For the text-containing cell, return its midpoint in [x, y] coordinate format. 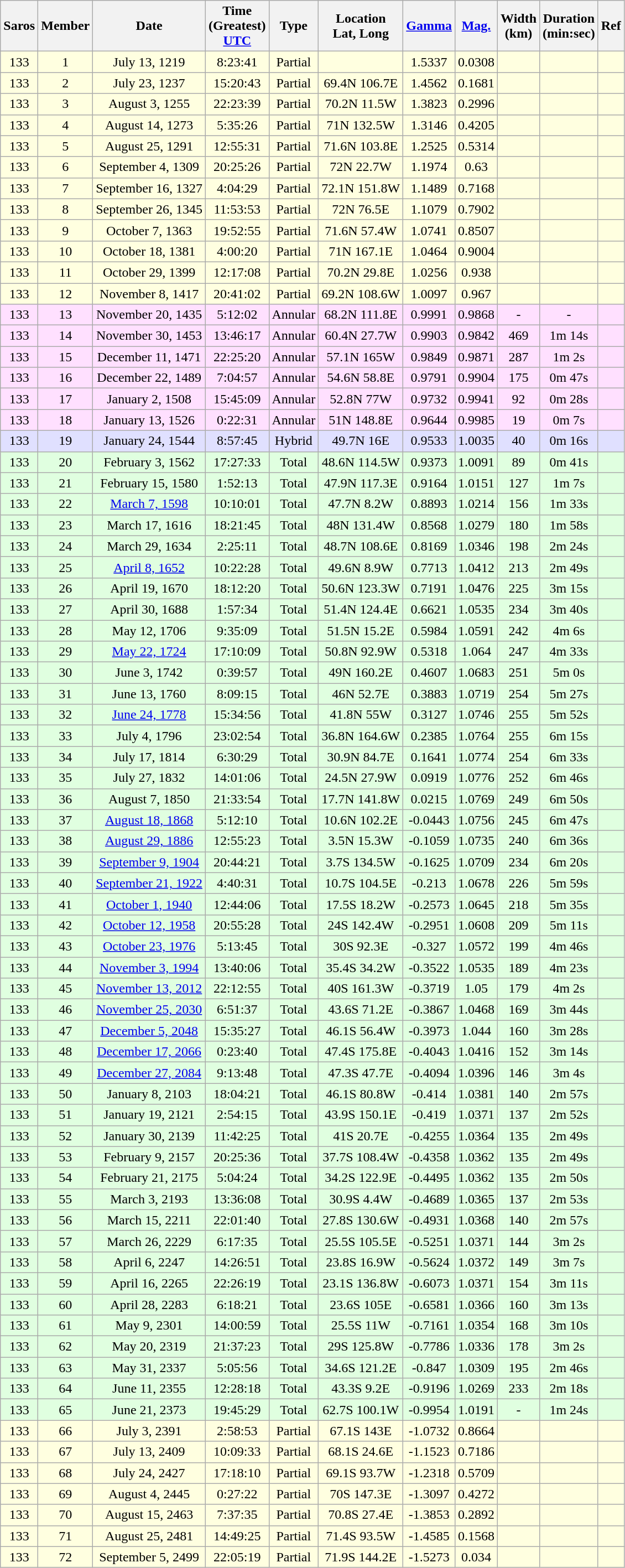
March 17, 1616 [149, 525]
22:25:20 [237, 357]
-1.1523 [429, 1452]
6 [65, 167]
2m 50s [569, 1178]
2 [65, 83]
August 7, 1850 [149, 799]
18:12:20 [237, 588]
-0.6581 [429, 1304]
Duration(min:sec) [569, 26]
4m 46s [569, 946]
-0.3867 [429, 1010]
10.6N 102.2E [361, 820]
5:12:10 [237, 820]
0.8507 [476, 230]
May 31, 2337 [149, 1368]
Type [294, 26]
252 [519, 778]
LocationLat, Long [361, 26]
67.1S 143E [361, 1431]
38 [65, 841]
27 [65, 609]
154 [519, 1283]
October 7, 1363 [149, 230]
51 [65, 1115]
11:53:53 [237, 209]
46.1S 80.8W [361, 1094]
0m 41s [569, 462]
22:23:39 [237, 104]
57.1N 165W [361, 357]
21:37:23 [237, 1347]
March 29, 1634 [149, 546]
25 [65, 567]
168 [519, 1326]
September 9, 1904 [149, 862]
December 17, 2066 [149, 1052]
65 [65, 1410]
May 9, 2301 [149, 1326]
14 [65, 336]
6m 15s [569, 736]
46 [65, 1010]
149 [519, 1262]
-1.2318 [429, 1473]
0.5318 [429, 652]
November 30, 1453 [149, 336]
68 [65, 1473]
1m 7s [569, 483]
60.4N 27.7W [361, 336]
1.5337 [429, 62]
5m 35s [569, 904]
March 3, 2193 [149, 1199]
-0.7786 [429, 1347]
4m 2s [569, 989]
54 [65, 1178]
September 26, 1345 [149, 209]
January 13, 1526 [149, 420]
July 3, 2391 [149, 1431]
6m 46s [569, 778]
1.0412 [476, 567]
-0.2573 [429, 904]
66 [65, 1431]
70 [65, 1515]
34.2S 122.9E [361, 1178]
32 [65, 715]
1m 58s [569, 525]
1.0591 [476, 630]
0.9871 [476, 357]
0.9373 [429, 462]
4m 33s [569, 652]
49.6N 8.9W [361, 567]
0.8169 [429, 546]
70.2N 11.5W [361, 104]
57 [65, 1241]
9:35:09 [237, 630]
69.4N 106.7E [361, 83]
Time(Greatest)UTC [237, 26]
49N 160.2E [361, 673]
0.9164 [429, 483]
0.9985 [476, 420]
5m 59s [569, 883]
November 25, 2030 [149, 1010]
22:12:55 [237, 989]
January 19, 2121 [149, 1115]
-0.213 [429, 883]
23 [65, 525]
179 [519, 989]
51.4N 124.4E [361, 609]
0.4272 [476, 1494]
-0.847 [429, 1368]
41.8N 55W [361, 715]
April 8, 1652 [149, 567]
January 8, 2103 [149, 1094]
0.9644 [429, 420]
1.0191 [476, 1410]
469 [519, 336]
240 [519, 841]
51.5N 15.2E [361, 630]
0.8568 [429, 525]
30.9S 4.4W [361, 1199]
-1.4585 [429, 1536]
-0.3719 [429, 989]
34.6S 121.2E [361, 1368]
68.1S 24.6E [361, 1452]
72.1N 151.8W [361, 188]
August 29, 1886 [149, 841]
5:13:45 [237, 946]
November 3, 1994 [149, 968]
October 12, 1958 [149, 925]
3m 44s [569, 1010]
-0.414 [429, 1094]
35.4S 34.2W [361, 968]
Ref [611, 26]
70.8S 27.4E [361, 1515]
February 9, 2157 [149, 1157]
43.9S 150.1E [361, 1115]
52 [65, 1136]
1.05 [476, 989]
71.6N 57.4W [361, 230]
1.0572 [476, 946]
6m 50s [569, 799]
-0.1625 [429, 862]
8:23:41 [237, 62]
22:01:40 [237, 1220]
0.9849 [429, 357]
5m 0s [569, 673]
5:05:56 [237, 1368]
71N 167.1E [361, 251]
35 [65, 778]
225 [519, 588]
11 [65, 272]
July 24, 2427 [149, 1473]
April 30, 1688 [149, 609]
33 [65, 736]
0:23:40 [237, 1052]
May 12, 1706 [149, 630]
17:27:33 [237, 462]
June 13, 1760 [149, 694]
May 20, 2319 [149, 1347]
48N 131.4W [361, 525]
1.0776 [476, 778]
1.2525 [429, 146]
178 [519, 1347]
March 26, 2229 [149, 1241]
1.0346 [476, 546]
21:33:54 [237, 799]
-0.0443 [429, 820]
47.4S 175.8E [361, 1052]
61 [65, 1326]
3 [65, 104]
1.0741 [429, 230]
37.7S 108.4W [361, 1157]
-0.419 [429, 1115]
6m 20s [569, 862]
0.9842 [476, 336]
23:02:54 [237, 736]
46N 52.7E [361, 694]
February 21, 2175 [149, 1178]
0.3883 [429, 694]
36 [65, 799]
19:52:55 [237, 230]
0.8893 [429, 504]
50.8N 92.9W [361, 652]
2m 18s [569, 1389]
1.0756 [476, 820]
0.9791 [429, 378]
13:40:06 [237, 968]
30S 92.3E [361, 946]
89 [519, 462]
0:27:22 [237, 1494]
71.6N 103.8E [361, 146]
February 3, 1562 [149, 462]
Saros [19, 26]
-0.6073 [429, 1283]
16 [65, 378]
71.4S 93.5W [361, 1536]
17.7N 141.8W [361, 799]
1.064 [476, 652]
54.6N 58.8E [361, 378]
0.0919 [429, 778]
February 15, 1580 [149, 483]
1.0764 [476, 736]
127 [519, 483]
1:57:34 [237, 609]
144 [519, 1241]
2m 24s [569, 546]
6m 47s [569, 820]
4:00:20 [237, 251]
0.9991 [429, 315]
3m 28s [569, 1031]
169 [519, 1010]
71 [65, 1536]
2m 46s [569, 1368]
0.967 [476, 294]
41S 20.7E [361, 1136]
50 [65, 1094]
September 5, 2499 [149, 1557]
72N 76.5E [361, 209]
12:28:18 [237, 1389]
70.2N 29.8E [361, 272]
64 [65, 1389]
June 11, 2355 [149, 1389]
40S 161.3W [361, 989]
November 13, 2012 [149, 989]
69 [65, 1494]
7 [65, 188]
1.4562 [429, 83]
23.1S 136.8W [361, 1283]
Member [65, 26]
50.6N 123.3W [361, 588]
71.9S 144.2E [361, 1557]
20:44:21 [237, 862]
1.0256 [429, 272]
-0.5251 [429, 1241]
23.8S 16.9W [361, 1262]
0.9868 [476, 315]
1.0279 [476, 525]
0.9732 [429, 399]
12 [65, 294]
2:54:15 [237, 1115]
46.1S 56.4W [361, 1031]
August 14, 1273 [149, 125]
226 [519, 883]
1.0366 [476, 1304]
-0.2951 [429, 925]
10 [65, 251]
37 [65, 820]
12:55:23 [237, 841]
0m 47s [569, 378]
April 6, 2247 [149, 1262]
-0.5624 [429, 1262]
August 3, 1255 [149, 104]
44 [65, 968]
1.0746 [476, 715]
-0.3973 [429, 1031]
December 22, 1489 [149, 378]
18:04:21 [237, 1094]
0.9004 [476, 251]
March 7, 1598 [149, 504]
52.8N 77W [361, 399]
233 [519, 1389]
1:52:13 [237, 483]
1.0151 [476, 483]
17:18:10 [237, 1473]
2:58:53 [237, 1431]
6:18:21 [237, 1304]
1.0336 [476, 1347]
146 [519, 1073]
34 [65, 757]
0.1568 [476, 1536]
0.5709 [476, 1473]
68.2N 111.8E [361, 315]
1.0774 [476, 757]
15:20:43 [237, 83]
5 [65, 146]
9:13:48 [237, 1073]
1.1489 [429, 188]
23.6S 105E [361, 1304]
18 [65, 420]
47.3S 47.7E [361, 1073]
5:35:26 [237, 125]
218 [519, 904]
0.6621 [429, 609]
July 27, 1832 [149, 778]
1.0735 [476, 841]
1.0381 [476, 1094]
3m 15s [569, 588]
59 [65, 1283]
0.034 [476, 1557]
August 25, 2481 [149, 1536]
20:41:02 [237, 294]
1m 24s [569, 1410]
0.0308 [476, 62]
1.0608 [476, 925]
3m 11s [569, 1283]
13:46:17 [237, 336]
0.9533 [429, 441]
0.4607 [429, 673]
1.0683 [476, 673]
29S 125.8W [361, 1347]
0.9941 [476, 399]
20:25:26 [237, 167]
47.7N 8.2W [361, 504]
5:04:24 [237, 1178]
3m 10s [569, 1326]
1.1974 [429, 167]
43.6S 71.2E [361, 1010]
December 5, 2048 [149, 1031]
67 [65, 1452]
249 [519, 799]
5m 27s [569, 694]
49 [65, 1073]
1.0468 [476, 1010]
Hybrid [294, 441]
4:40:31 [237, 883]
0m 28s [569, 399]
0.5984 [429, 630]
1.1079 [429, 209]
September 16, 1327 [149, 188]
August 25, 1291 [149, 146]
17.5S 18.2W [361, 904]
0:22:31 [237, 420]
May 22, 1724 [149, 652]
October 23, 1976 [149, 946]
1.0769 [476, 799]
198 [519, 546]
19:45:29 [237, 1410]
1m 2s [569, 357]
199 [519, 946]
3m 4s [569, 1073]
-0.3522 [429, 968]
Date [149, 26]
47 [65, 1031]
3m 13s [569, 1304]
0.0215 [429, 799]
48 [65, 1052]
April 16, 2265 [149, 1283]
62 [65, 1347]
20:25:36 [237, 1157]
92 [519, 399]
7:04:57 [237, 378]
31 [65, 694]
9 [65, 230]
42 [65, 925]
21 [65, 483]
8:57:45 [237, 441]
-0.9954 [429, 1410]
69.2N 108.6W [361, 294]
1.044 [476, 1031]
June 24, 1778 [149, 715]
1.0214 [476, 504]
17:10:09 [237, 652]
3.7S 134.5W [361, 862]
13 [65, 315]
14:01:06 [237, 778]
April 28, 2283 [149, 1304]
152 [519, 1052]
July 13, 1219 [149, 62]
September 21, 1922 [149, 883]
47.9N 117.3E [361, 483]
70S 147.3E [361, 1494]
189 [519, 968]
1m 14s [569, 336]
1.0269 [476, 1389]
3.5N 15.3W [361, 841]
1.0365 [476, 1199]
0.63 [476, 167]
45 [65, 989]
1.0709 [476, 862]
245 [519, 820]
August 4, 2445 [149, 1494]
209 [519, 925]
39 [65, 862]
4:04:29 [237, 188]
November 20, 1435 [149, 315]
-0.7161 [429, 1326]
15 [65, 357]
10:09:33 [237, 1452]
June 3, 1742 [149, 673]
6:17:35 [237, 1241]
8 [65, 209]
12:55:31 [237, 146]
13:36:08 [237, 1199]
Gamma [429, 26]
0m 7s [569, 420]
25.5S 105.5E [361, 1241]
6:30:29 [237, 757]
5:12:02 [237, 315]
1.0678 [476, 883]
0.3127 [429, 715]
30 [65, 673]
15:34:56 [237, 715]
22 [65, 504]
Width(km) [519, 26]
20 [65, 462]
-0.4255 [429, 1136]
-1.3097 [429, 1494]
24S 142.4W [361, 925]
-0.4495 [429, 1178]
63 [65, 1368]
-0.4931 [429, 1220]
3m 40s [569, 609]
30.9N 84.7E [361, 757]
-0.327 [429, 946]
-0.4358 [429, 1157]
1.0372 [476, 1262]
-1.3853 [429, 1515]
27.8S 130.6W [361, 1220]
1.0354 [476, 1326]
48.6N 114.5W [361, 462]
48.7N 108.6E [361, 546]
71N 132.5W [361, 125]
22:05:19 [237, 1557]
March 15, 2211 [149, 1220]
4 [65, 125]
56 [65, 1220]
24.5N 27.9W [361, 778]
3m 7s [569, 1262]
0.938 [476, 272]
October 29, 1399 [149, 272]
5m 52s [569, 715]
14:49:25 [237, 1536]
5m 11s [569, 925]
4m 23s [569, 968]
72 [65, 1557]
195 [519, 1368]
69.1S 93.7W [361, 1473]
November 8, 1417 [149, 294]
August 15, 2463 [149, 1515]
58 [65, 1262]
0m 16s [569, 441]
62.7S 100.1W [361, 1410]
49.7N 16E [361, 441]
26 [65, 588]
0.1681 [476, 83]
0.2385 [429, 736]
15:45:09 [237, 399]
1.0364 [476, 1136]
1.0464 [429, 251]
December 27, 2084 [149, 1073]
1.0091 [476, 462]
28 [65, 630]
0.1641 [429, 757]
29 [65, 652]
0:39:57 [237, 673]
7:37:35 [237, 1515]
June 21, 2373 [149, 1410]
July 4, 1796 [149, 736]
1.0035 [476, 441]
1.0645 [476, 904]
55 [65, 1199]
-0.4094 [429, 1073]
October 18, 1381 [149, 251]
10.7S 104.5E [361, 883]
September 4, 1309 [149, 167]
242 [519, 630]
1.0476 [476, 588]
2m 53s [569, 1199]
July 13, 2409 [149, 1452]
12:17:08 [237, 272]
0.7713 [429, 567]
22:26:19 [237, 1283]
1.0368 [476, 1220]
0.2892 [476, 1515]
14:26:51 [237, 1262]
4m 6s [569, 630]
6m 36s [569, 841]
1.3146 [429, 125]
July 17, 1814 [149, 757]
11:42:25 [237, 1136]
6:51:37 [237, 1010]
6m 33s [569, 757]
0.4205 [476, 125]
1.0309 [476, 1368]
January 2, 1508 [149, 399]
-1.0732 [429, 1431]
72N 22.7W [361, 167]
-0.9196 [429, 1389]
0.8664 [476, 1431]
12:44:06 [237, 904]
January 30, 2139 [149, 1136]
36.8N 164.6W [361, 736]
-0.4689 [429, 1199]
-0.1059 [429, 841]
0.2996 [476, 104]
0.7902 [476, 209]
1.0396 [476, 1073]
1.3823 [429, 104]
2m 52s [569, 1115]
15:35:27 [237, 1031]
3m 14s [569, 1052]
156 [519, 504]
0.7191 [429, 588]
0.9904 [476, 378]
53 [65, 1157]
43 [65, 946]
-1.5273 [429, 1557]
175 [519, 378]
July 23, 1237 [149, 83]
25.5S 11W [361, 1326]
1 [65, 62]
8:09:15 [237, 694]
251 [519, 673]
51N 148.8E [361, 420]
18:21:45 [237, 525]
1m 33s [569, 504]
April 19, 1670 [149, 588]
41 [65, 904]
14:00:59 [237, 1326]
24 [65, 546]
1.0416 [476, 1052]
0.5314 [476, 146]
287 [519, 357]
10:22:28 [237, 567]
43.3S 9.2E [361, 1389]
1.0097 [429, 294]
17 [65, 399]
0.7168 [476, 188]
0.9903 [429, 336]
10:10:01 [237, 504]
60 [65, 1304]
180 [519, 525]
1.0719 [476, 694]
December 11, 1471 [149, 357]
0.7186 [476, 1452]
213 [519, 567]
2:25:11 [237, 546]
-0.4043 [429, 1052]
August 18, 1868 [149, 820]
Mag. [476, 26]
January 24, 1544 [149, 441]
247 [519, 652]
20:55:28 [237, 925]
October 1, 1940 [149, 904]
